Determine the (X, Y) coordinate at the center of the cell enclosing the given text.  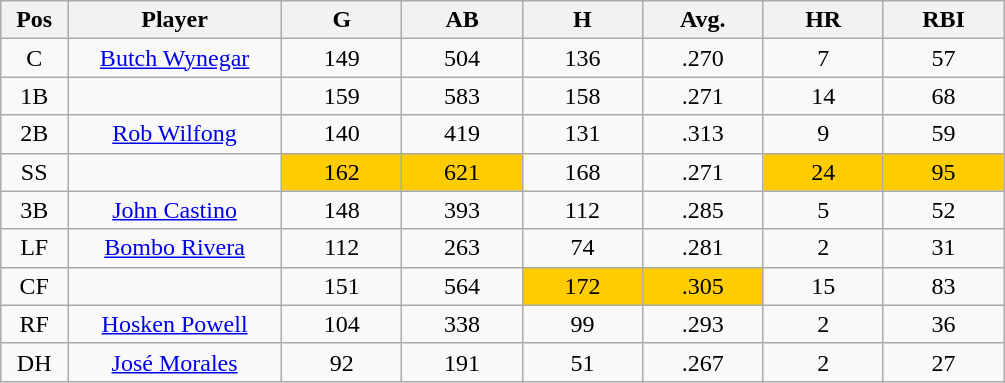
9 (823, 134)
G (342, 20)
DH (34, 362)
.293 (703, 324)
7 (823, 58)
.267 (703, 362)
H (582, 20)
162 (342, 172)
CF (34, 286)
15 (823, 286)
.313 (703, 134)
LF (34, 248)
SS (34, 172)
Avg. (703, 20)
HR (823, 20)
52 (943, 210)
621 (462, 172)
583 (462, 96)
191 (462, 362)
136 (582, 58)
24 (823, 172)
149 (342, 58)
.281 (703, 248)
14 (823, 96)
Pos (34, 20)
Player (175, 20)
José Morales (175, 362)
140 (342, 134)
Hosken Powell (175, 324)
RBI (943, 20)
Rob Wilfong (175, 134)
Butch Wynegar (175, 58)
104 (342, 324)
99 (582, 324)
151 (342, 286)
Bombo Rivera (175, 248)
95 (943, 172)
131 (582, 134)
168 (582, 172)
172 (582, 286)
C (34, 58)
.285 (703, 210)
59 (943, 134)
159 (342, 96)
RF (34, 324)
419 (462, 134)
51 (582, 362)
504 (462, 58)
31 (943, 248)
263 (462, 248)
John Castino (175, 210)
5 (823, 210)
148 (342, 210)
564 (462, 286)
338 (462, 324)
68 (943, 96)
36 (943, 324)
AB (462, 20)
27 (943, 362)
.305 (703, 286)
74 (582, 248)
2B (34, 134)
158 (582, 96)
393 (462, 210)
92 (342, 362)
3B (34, 210)
.270 (703, 58)
83 (943, 286)
57 (943, 58)
1B (34, 96)
